For the text-containing cell, return its midpoint in [X, Y] coordinate format. 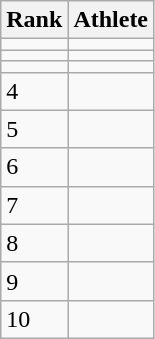
8 [34, 243]
4 [34, 91]
10 [34, 319]
9 [34, 281]
5 [34, 129]
7 [34, 205]
Rank [34, 20]
Athlete [111, 20]
6 [34, 167]
